Detect which cell encompasses the target text, then output its [X, Y] center coordinate. 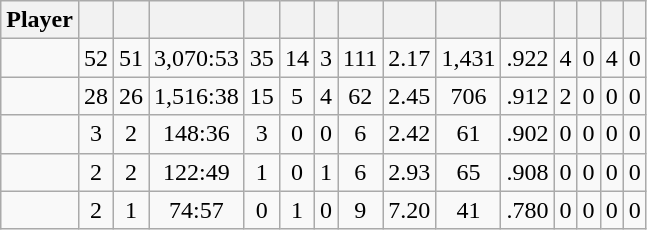
26 [132, 96]
1,516:38 [197, 96]
148:36 [197, 134]
41 [468, 210]
2.42 [410, 134]
.912 [528, 96]
706 [468, 96]
.922 [528, 58]
2.17 [410, 58]
52 [96, 58]
74:57 [197, 210]
35 [262, 58]
5 [296, 96]
15 [262, 96]
7.20 [410, 210]
122:49 [197, 172]
62 [360, 96]
61 [468, 134]
2.45 [410, 96]
1,431 [468, 58]
Player [40, 20]
65 [468, 172]
28 [96, 96]
.908 [528, 172]
3,070:53 [197, 58]
.780 [528, 210]
51 [132, 58]
9 [360, 210]
14 [296, 58]
2.93 [410, 172]
111 [360, 58]
.902 [528, 134]
